For the text-containing cell, return its midpoint in (x, y) coordinate format. 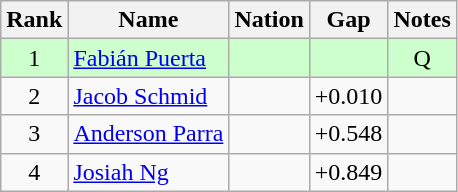
+0.010 (348, 96)
Rank (34, 20)
3 (34, 134)
2 (34, 96)
4 (34, 172)
Jacob Schmid (148, 96)
Nation (269, 20)
+0.849 (348, 172)
Josiah Ng (148, 172)
Name (148, 20)
Gap (348, 20)
1 (34, 58)
Q (422, 58)
Fabián Puerta (148, 58)
Notes (422, 20)
Anderson Parra (148, 134)
+0.548 (348, 134)
